Scan for the cell matching the given text and deliver its (X, Y) coordinate at center. 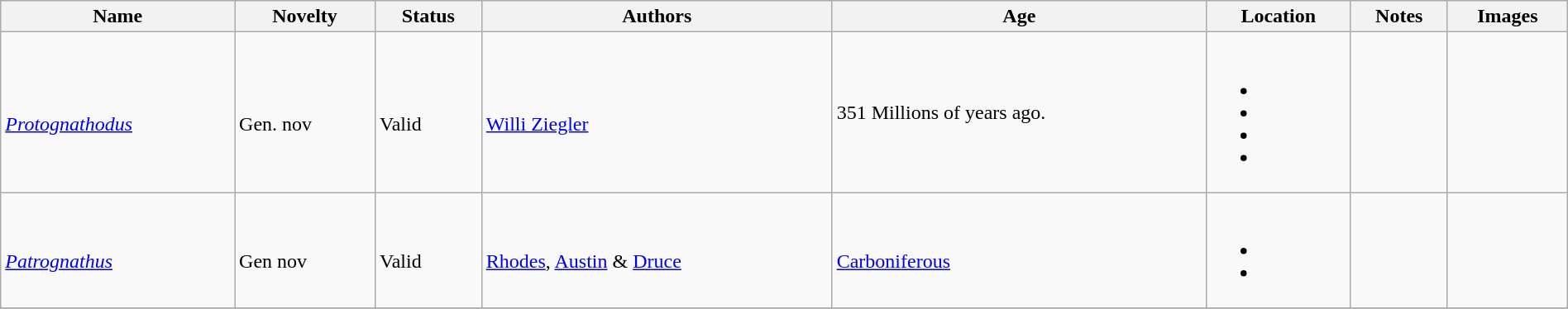
Willi Ziegler (657, 112)
Gen. nov (305, 112)
Carboniferous (1019, 250)
Authors (657, 17)
Rhodes, Austin & Druce (657, 250)
Images (1507, 17)
Patrognathus (117, 250)
Age (1019, 17)
Gen nov (305, 250)
Notes (1399, 17)
Name (117, 17)
351 Millions of years ago. (1019, 112)
Protognathodus (117, 112)
Status (428, 17)
Location (1279, 17)
Novelty (305, 17)
